Return (X, Y) of the center of cell containing provided text 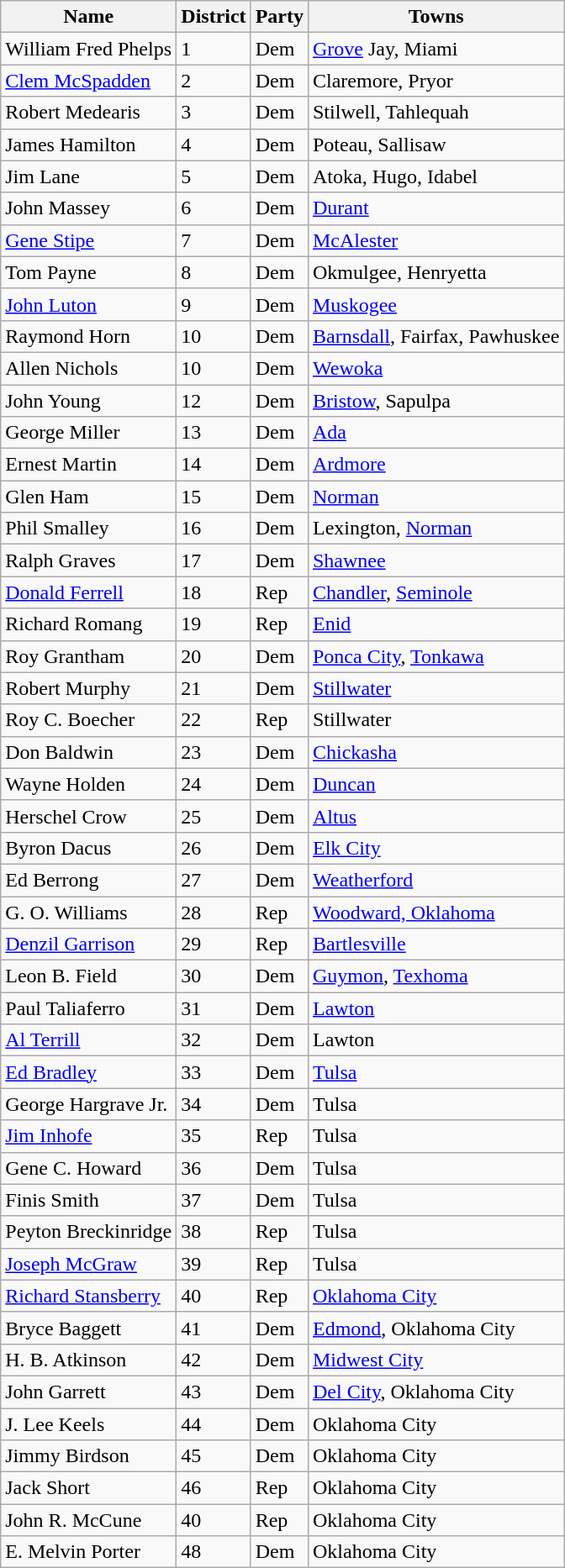
John Young (89, 401)
14 (214, 465)
43 (214, 1392)
22 (214, 720)
9 (214, 304)
Clem McSpadden (89, 81)
Chandler, Seminole (436, 592)
Durant (436, 208)
Edmond, Oklahoma City (436, 1328)
Phil Smalley (89, 529)
George Miller (89, 433)
Ponca City, Tonkawa (436, 656)
Joseph McGraw (89, 1264)
Tom Payne (89, 272)
25 (214, 816)
37 (214, 1200)
Bartlesville (436, 944)
Woodward, Oklahoma (436, 912)
Grove Jay, Miami (436, 49)
4 (214, 145)
Gene Stipe (89, 240)
Claremore, Pryor (436, 81)
Jimmy Birdson (89, 1456)
Jim Lane (89, 176)
Guymon, Texhoma (436, 976)
Name (89, 17)
Lexington, Norman (436, 529)
Ed Berrong (89, 880)
44 (214, 1424)
Roy Grantham (89, 656)
Atoka, Hugo, Idabel (436, 176)
Raymond Horn (89, 336)
Okmulgee, Henryetta (436, 272)
Towns (436, 17)
34 (214, 1104)
7 (214, 240)
Del City, Oklahoma City (436, 1392)
Finis Smith (89, 1200)
12 (214, 401)
30 (214, 976)
Glen Ham (89, 497)
Wewoka (436, 368)
28 (214, 912)
Weatherford (436, 880)
Poteau, Sallisaw (436, 145)
36 (214, 1168)
Richard Stansberry (89, 1296)
Midwest City (436, 1360)
Elk City (436, 848)
Altus (436, 816)
William Fred Phelps (89, 49)
Stilwell, Tahlequah (436, 113)
Norman (436, 497)
33 (214, 1072)
Richard Romang (89, 624)
John Massey (89, 208)
38 (214, 1232)
Barnsdall, Fairfax, Pawhuskee (436, 336)
Duncan (436, 784)
Denzil Garrison (89, 944)
5 (214, 176)
23 (214, 752)
Party (279, 17)
42 (214, 1360)
31 (214, 1008)
H. B. Atkinson (89, 1360)
James Hamilton (89, 145)
Herschel Crow (89, 816)
Ada (436, 433)
Ralph Graves (89, 560)
15 (214, 497)
John Garrett (89, 1392)
16 (214, 529)
2 (214, 81)
1 (214, 49)
24 (214, 784)
Ardmore (436, 465)
Wayne Holden (89, 784)
Chickasha (436, 752)
19 (214, 624)
McAlester (436, 240)
Ed Bradley (89, 1072)
Al Terrill (89, 1040)
Donald Ferrell (89, 592)
Peyton Breckinridge (89, 1232)
17 (214, 560)
Byron Dacus (89, 848)
G. O. Williams (89, 912)
39 (214, 1264)
27 (214, 880)
Robert Murphy (89, 688)
District (214, 17)
Gene C. Howard (89, 1168)
3 (214, 113)
45 (214, 1456)
Ernest Martin (89, 465)
Robert Medearis (89, 113)
John Luton (89, 304)
Bryce Baggett (89, 1328)
Enid (436, 624)
21 (214, 688)
6 (214, 208)
Paul Taliaferro (89, 1008)
Roy C. Boecher (89, 720)
Jim Inhofe (89, 1136)
Leon B. Field (89, 976)
18 (214, 592)
29 (214, 944)
46 (214, 1488)
George Hargrave Jr. (89, 1104)
20 (214, 656)
35 (214, 1136)
E. Melvin Porter (89, 1552)
13 (214, 433)
John R. McCune (89, 1520)
48 (214, 1552)
Bristow, Sapulpa (436, 401)
J. Lee Keels (89, 1424)
Don Baldwin (89, 752)
Jack Short (89, 1488)
32 (214, 1040)
41 (214, 1328)
Allen Nichols (89, 368)
Muskogee (436, 304)
Shawnee (436, 560)
8 (214, 272)
26 (214, 848)
